Scan for the cell matching the given text and deliver its [X, Y] coordinate at center. 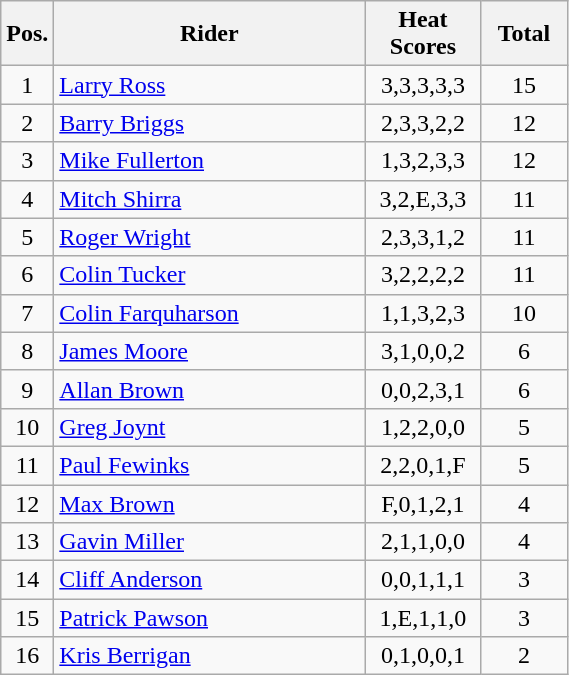
8 [28, 351]
Pos. [28, 34]
13 [28, 542]
0,1,0,0,1 [423, 656]
1,E,1,1,0 [423, 618]
Kris Berrigan [210, 656]
Paul Fewinks [210, 465]
Colin Farquharson [210, 313]
1,2,2,0,0 [423, 427]
James Moore [210, 351]
Mike Fullerton [210, 161]
Larry Ross [210, 85]
7 [28, 313]
Mitch Shirra [210, 199]
Patrick Pawson [210, 618]
F,0,1,2,1 [423, 503]
0,0,2,3,1 [423, 389]
2,3,3,1,2 [423, 237]
1,3,2,3,3 [423, 161]
2,2,0,1,F [423, 465]
16 [28, 656]
Total [524, 34]
Greg Joynt [210, 427]
9 [28, 389]
3,2,E,3,3 [423, 199]
Colin Tucker [210, 275]
2,3,3,2,2 [423, 123]
Max Brown [210, 503]
Barry Briggs [210, 123]
14 [28, 580]
Heat Scores [423, 34]
1 [28, 85]
Allan Brown [210, 389]
2,1,1,0,0 [423, 542]
3,2,2,2,2 [423, 275]
Gavin Miller [210, 542]
1,1,3,2,3 [423, 313]
0,0,1,1,1 [423, 580]
3,1,0,0,2 [423, 351]
3,3,3,3,3 [423, 85]
Roger Wright [210, 237]
Rider [210, 34]
Cliff Anderson [210, 580]
